Identify which cell holds the provided text, then report its [X, Y] central coordinate. 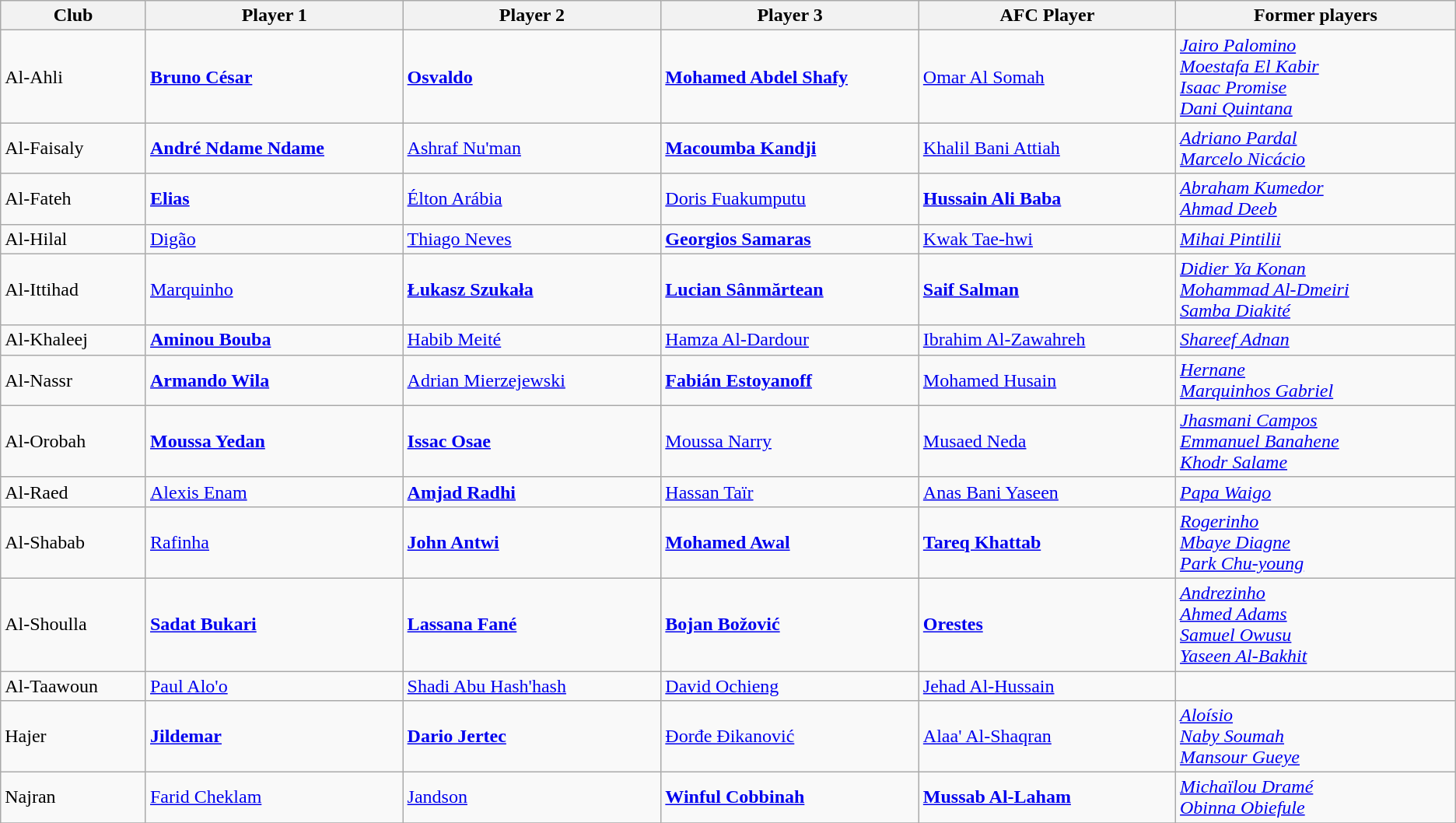
Al-Orobah [73, 441]
Mohamed Abdel Shafy [790, 76]
Dario Jertec [532, 737]
Player 2 [532, 16]
Jehad Al-Hussain [1047, 685]
Mohamed Awal [790, 542]
Didier Ya Konan Mohammad Al-Dmeiri Samba Diakité [1316, 289]
Mihai Pintilii [1316, 239]
Moussa Narry [790, 441]
Saif Salman [1047, 289]
Hajer [73, 737]
Rogerinho Mbaye Diagne Park Chu-young [1316, 542]
Đorđe Đikanović [790, 737]
Anas Bani Yaseen [1047, 492]
Jhasmani Campos Emmanuel Banahene Khodr Salame [1316, 441]
Aminou Bouba [274, 340]
Marquinho [274, 289]
Amjad Radhi [532, 492]
Al-Nassr [73, 380]
Adrian Mierzejewski [532, 380]
Digão [274, 239]
Al-Ittihad [73, 289]
Lucian Sânmărtean [790, 289]
Andrezinho Ahmed Adams Samuel Owusu Yaseen Al-Bakhit [1316, 624]
Mohamed Husain [1047, 380]
Adriano Pardal Marcelo Nicácio [1316, 148]
Shareef Adnan [1316, 340]
Al-Raed [73, 492]
Al-Fateh [73, 199]
Orestes [1047, 624]
Tareq Khattab [1047, 542]
André Ndame Ndame [274, 148]
Al-Hilal [73, 239]
Macoumba Kandji [790, 148]
Al-Khaleej [73, 340]
Łukasz Szukała [532, 289]
Mussab Al-Laham [1047, 798]
Hussain Ali Baba [1047, 199]
Alexis Enam [274, 492]
Papa Waigo [1316, 492]
Hamza Al-Dardour [790, 340]
Jairo Palomino Moestafa El Kabir Isaac Promise Dani Quintana [1316, 76]
Al-Shoulla [73, 624]
Musaed Neda [1047, 441]
Al-Faisaly [73, 148]
AFC Player [1047, 16]
Doris Fuakumputu [790, 199]
Ashraf Nu'man [532, 148]
Jildemar [274, 737]
Issac Osae [532, 441]
Georgios Samaras [790, 239]
Alaa' Al-Shaqran [1047, 737]
Al-Taawoun [73, 685]
Kwak Tae-hwi [1047, 239]
Thiago Neves [532, 239]
Najran [73, 798]
Shadi Abu Hash'hash [532, 685]
Former players [1316, 16]
Abraham Kumedor Ahmad Deeb [1316, 199]
Paul Alo'o [274, 685]
Player 3 [790, 16]
Hernane Marquinhos Gabriel [1316, 380]
Al-Ahli [73, 76]
Osvaldo [532, 76]
Bruno César [274, 76]
David Ochieng [790, 685]
Omar Al Somah [1047, 76]
Sadat Bukari [274, 624]
Rafinha [274, 542]
Hassan Taïr [790, 492]
Michaïlou Dramé Obinna Obiefule [1316, 798]
Lassana Fané [532, 624]
John Antwi [532, 542]
Fabián Estoyanoff [790, 380]
Ibrahim Al-Zawahreh [1047, 340]
Farid Cheklam [274, 798]
Aloísio Naby Soumah Mansour Gueye [1316, 737]
Player 1 [274, 16]
Habib Meité [532, 340]
Bojan Božović [790, 624]
Club [73, 16]
Khalil Bani Attiah [1047, 148]
Al-Shabab [73, 542]
Jandson [532, 798]
Elias [274, 199]
Winful Cobbinah [790, 798]
Moussa Yedan [274, 441]
Armando Wila [274, 380]
Élton Arábia [532, 199]
